For the text-containing cell, return its midpoint in [x, y] coordinate format. 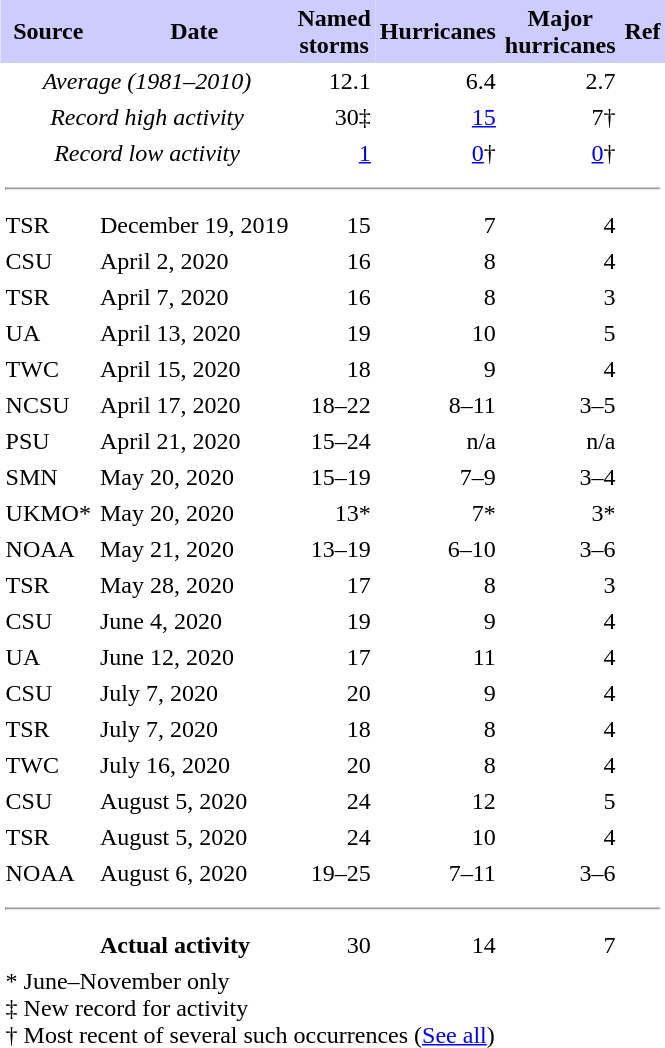
April 15, 2020 [194, 369]
Actual activity [194, 945]
7–11 [438, 873]
Ref [642, 32]
11 [438, 657]
June 12, 2020 [194, 657]
Namedstorms [334, 32]
13* [334, 513]
12 [438, 801]
14 [438, 945]
April 7, 2020 [194, 297]
15–24 [334, 441]
8–11 [438, 405]
Average (1981–2010) [147, 81]
3* [560, 513]
Record high activity [147, 117]
2.7 [560, 81]
April 13, 2020 [194, 333]
May 21, 2020 [194, 549]
April 17, 2020 [194, 405]
Record low activity [147, 153]
13–19 [334, 549]
12.1 [334, 81]
6–10 [438, 549]
7–9 [438, 477]
April 2, 2020 [194, 261]
30‡ [334, 117]
Hurricanes [438, 32]
Source [48, 32]
Majorhurricanes [560, 32]
June 4, 2020 [194, 621]
May 28, 2020 [194, 585]
SMN [48, 477]
August 6, 2020 [194, 873]
15–19 [334, 477]
3–4 [560, 477]
1 [334, 153]
19–25 [334, 873]
April 21, 2020 [194, 441]
7† [560, 117]
NCSU [48, 405]
July 16, 2020 [194, 765]
PSU [48, 441]
December 19, 2019 [194, 225]
3–5 [560, 405]
7* [438, 513]
UKMO* [48, 513]
6.4 [438, 81]
Date [194, 32]
30 [334, 945]
18–22 [334, 405]
